Locate the cell with the specified text and output its (x, y) center coordinate. 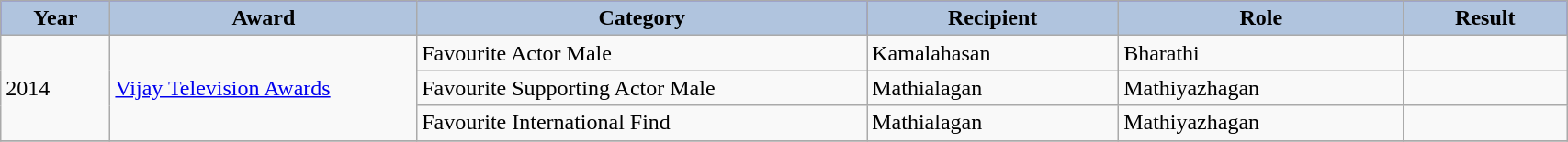
Favourite International Find (642, 123)
Favourite Supporting Actor Male (642, 88)
Award (264, 18)
Result (1485, 18)
Category (642, 18)
Role (1261, 18)
Recipient (993, 18)
Vijay Television Awards (264, 88)
Bharathi (1261, 53)
2014 (55, 88)
Kamalahasan (993, 53)
Year (55, 18)
Favourite Actor Male (642, 53)
